Detect which cell encompasses the target text, then output its [x, y] center coordinate. 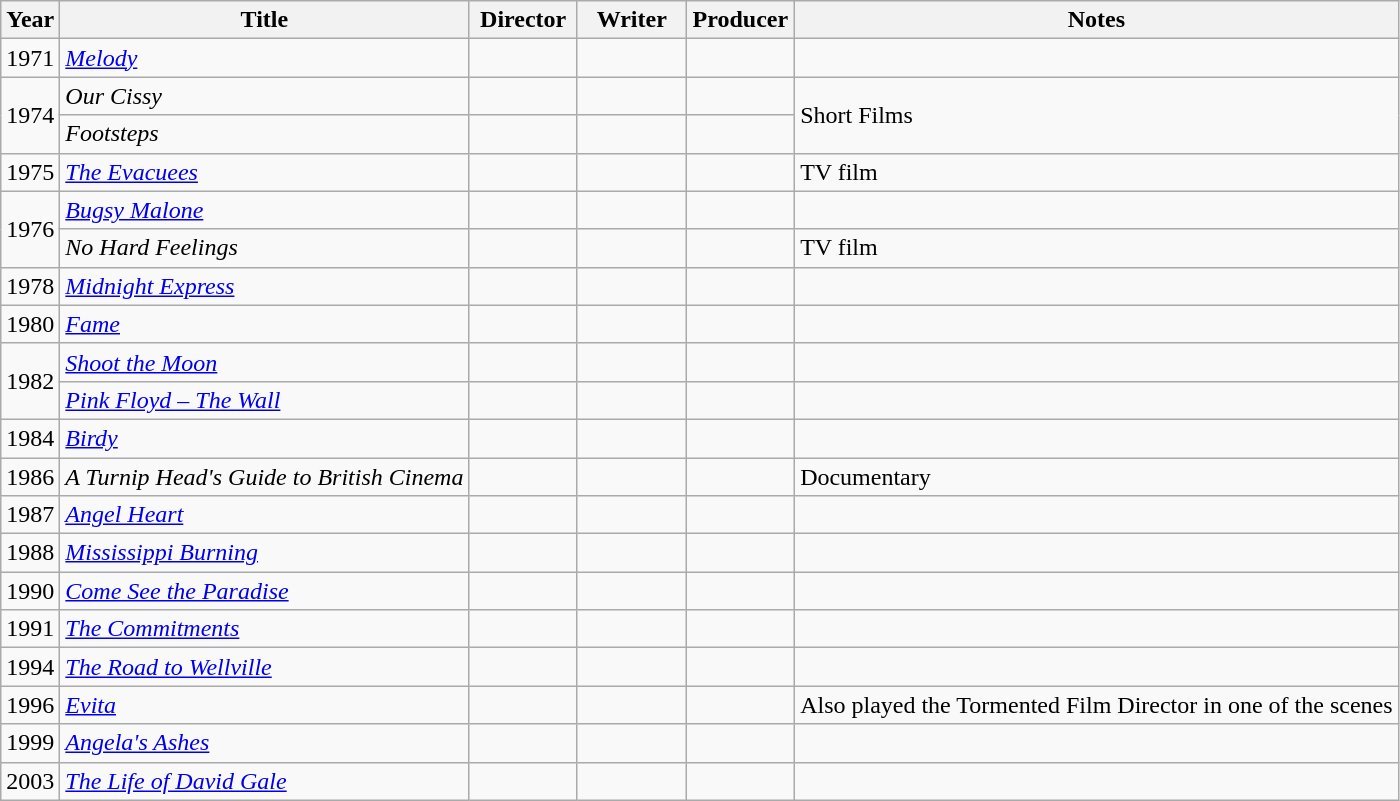
1982 [30, 381]
1988 [30, 553]
1994 [30, 667]
1991 [30, 629]
A Turnip Head's Guide to British Cinema [264, 477]
Also played the Tormented Film Director in one of the scenes [1096, 705]
Come See the Paradise [264, 591]
Year [30, 20]
1971 [30, 58]
1999 [30, 743]
Fame [264, 324]
Melody [264, 58]
Documentary [1096, 477]
Short Films [1096, 115]
2003 [30, 781]
1975 [30, 172]
Shoot the Moon [264, 362]
1984 [30, 438]
Bugsy Malone [264, 210]
Writer [632, 20]
The Evacuees [264, 172]
1980 [30, 324]
Title [264, 20]
Pink Floyd – The Wall [264, 400]
Evita [264, 705]
Producer [740, 20]
Midnight Express [264, 286]
Our Cissy [264, 96]
Angela's Ashes [264, 743]
Mississippi Burning [264, 553]
Angel Heart [264, 515]
Birdy [264, 438]
Footsteps [264, 134]
1978 [30, 286]
1976 [30, 229]
The Life of David Gale [264, 781]
1990 [30, 591]
The Commitments [264, 629]
1996 [30, 705]
1986 [30, 477]
Director [524, 20]
1974 [30, 115]
Notes [1096, 20]
No Hard Feelings [264, 248]
The Road to Wellville [264, 667]
1987 [30, 515]
